Scan for the cell matching the given text and deliver its [x, y] coordinate at center. 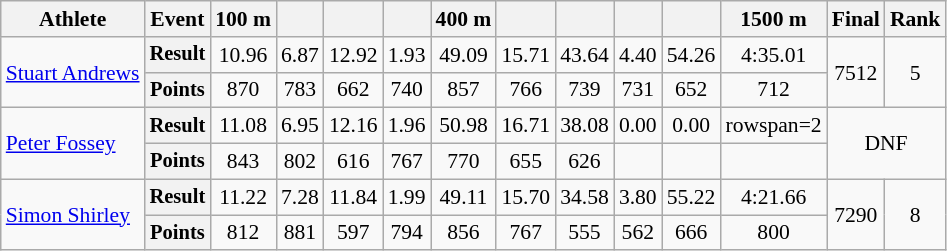
881 [300, 233]
766 [526, 90]
7290 [856, 214]
49.09 [464, 55]
731 [638, 90]
43.64 [584, 55]
655 [526, 162]
800 [773, 233]
Rank [916, 19]
Event [178, 19]
100 m [243, 19]
1.96 [407, 126]
15.71 [526, 55]
Athlete [73, 19]
400 m [464, 19]
15.70 [526, 197]
1500 m [773, 19]
8 [916, 214]
856 [464, 233]
662 [354, 90]
616 [354, 162]
rowspan=2 [773, 126]
16.71 [526, 126]
4:35.01 [773, 55]
870 [243, 90]
11.84 [354, 197]
794 [407, 233]
Simon Shirley [73, 214]
7512 [856, 72]
34.58 [584, 197]
55.22 [692, 197]
7.28 [300, 197]
11.08 [243, 126]
4.40 [638, 55]
1.99 [407, 197]
6.95 [300, 126]
3.80 [638, 197]
666 [692, 233]
5 [916, 72]
49.11 [464, 197]
1.93 [407, 55]
597 [354, 233]
DNF [886, 144]
50.98 [464, 126]
739 [584, 90]
4:21.66 [773, 197]
857 [464, 90]
783 [300, 90]
555 [584, 233]
12.92 [354, 55]
812 [243, 233]
770 [464, 162]
562 [638, 233]
12.16 [354, 126]
652 [692, 90]
626 [584, 162]
Final [856, 19]
843 [243, 162]
Peter Fossey [73, 144]
6.87 [300, 55]
38.08 [584, 126]
802 [300, 162]
Stuart Andrews [73, 72]
10.96 [243, 55]
11.22 [243, 197]
740 [407, 90]
712 [773, 90]
54.26 [692, 55]
